Return [x, y] of the center of cell containing provided text 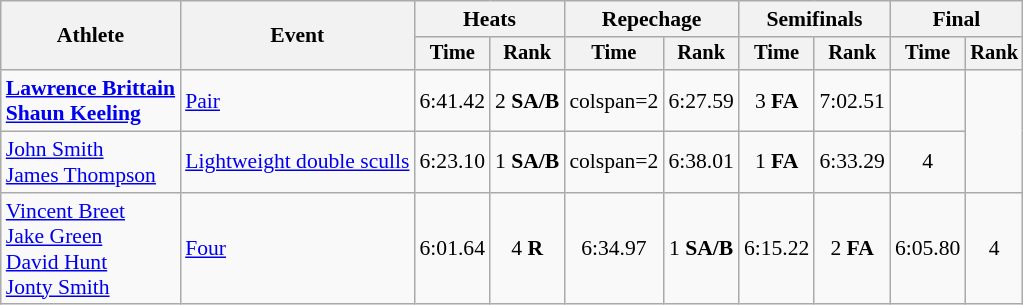
Pair [297, 100]
6:27.59 [700, 100]
6:15.22 [776, 249]
Four [297, 249]
2 SA/B [527, 100]
6:01.64 [452, 249]
Lawrence BrittainShaun Keeling [90, 100]
6:34.97 [614, 249]
John SmithJames Thompson [90, 162]
6:41.42 [452, 100]
1 FA [776, 162]
6:33.29 [852, 162]
Heats [490, 19]
7:02.51 [852, 100]
Lightweight double sculls [297, 162]
Event [297, 36]
Repechage [652, 19]
Vincent BreetJake GreenDavid HuntJonty Smith [90, 249]
2 FA [852, 249]
4 R [527, 249]
6:23.10 [452, 162]
6:38.01 [700, 162]
3 FA [776, 100]
Final [956, 19]
Athlete [90, 36]
Semifinals [814, 19]
6:05.80 [928, 249]
